Scan for the cell matching the given text and deliver its (x, y) coordinate at center. 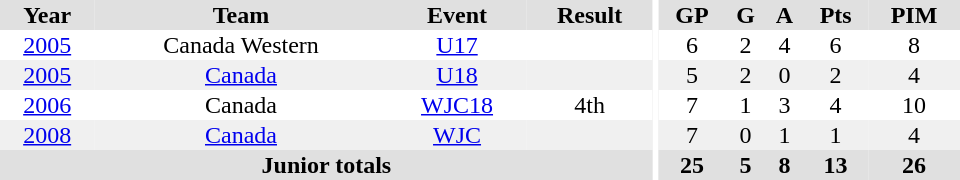
U17 (458, 45)
WJC18 (458, 105)
4th (589, 105)
26 (914, 165)
WJC (458, 135)
Junior totals (326, 165)
U18 (458, 75)
Canada Western (240, 45)
25 (692, 165)
PIM (914, 15)
10 (914, 105)
Pts (836, 15)
Team (240, 15)
3 (785, 105)
A (785, 15)
GP (692, 15)
2008 (47, 135)
Year (47, 15)
2006 (47, 105)
13 (836, 165)
Event (458, 15)
G (746, 15)
Result (589, 15)
